Provide the (x, y) coordinate of the cell's center where the given text is located.  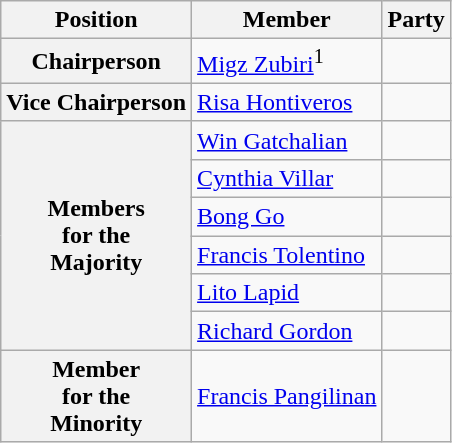
Francis Pangilinan (287, 396)
Vice Chairperson (96, 102)
Position (96, 20)
Lito Lapid (287, 293)
Member (287, 20)
Win Gatchalian (287, 140)
Membersfor theMajority (96, 235)
Bong Go (287, 217)
Memberfor theMinority (96, 396)
Migz Zubiri1 (287, 62)
Risa Hontiveros (287, 102)
Chairperson (96, 62)
Party (416, 20)
Cynthia Villar (287, 178)
Richard Gordon (287, 331)
Francis Tolentino (287, 255)
